Scan for the cell matching the given text and deliver its [x, y] coordinate at center. 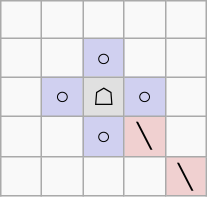
☖ [104, 97]
